For the text-containing cell, return its midpoint in (x, y) coordinate format. 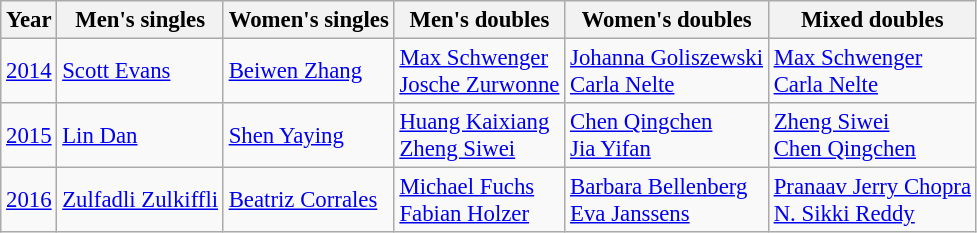
Beatriz Corrales (308, 200)
Zheng Siwei Chen Qingchen (872, 136)
Women's singles (308, 20)
Scott Evans (140, 72)
Zulfadli Zulkiffli (140, 200)
Beiwen Zhang (308, 72)
Max Schwenger Carla Nelte (872, 72)
Mixed doubles (872, 20)
2014 (29, 72)
Men's singles (140, 20)
Johanna Goliszewski Carla Nelte (667, 72)
Shen Yaying (308, 136)
Barbara Bellenberg Eva Janssens (667, 200)
Michael Fuchs Fabian Holzer (480, 200)
Lin Dan (140, 136)
Pranaav Jerry Chopra N. Sikki Reddy (872, 200)
Year (29, 20)
Huang Kaixiang Zheng Siwei (480, 136)
Men's doubles (480, 20)
Chen Qingchen Jia Yifan (667, 136)
2015 (29, 136)
Max Schwenger Josche Zurwonne (480, 72)
2016 (29, 200)
Women's doubles (667, 20)
